Find where the given text appears and provide that cell's center as (x, y) coordinate. 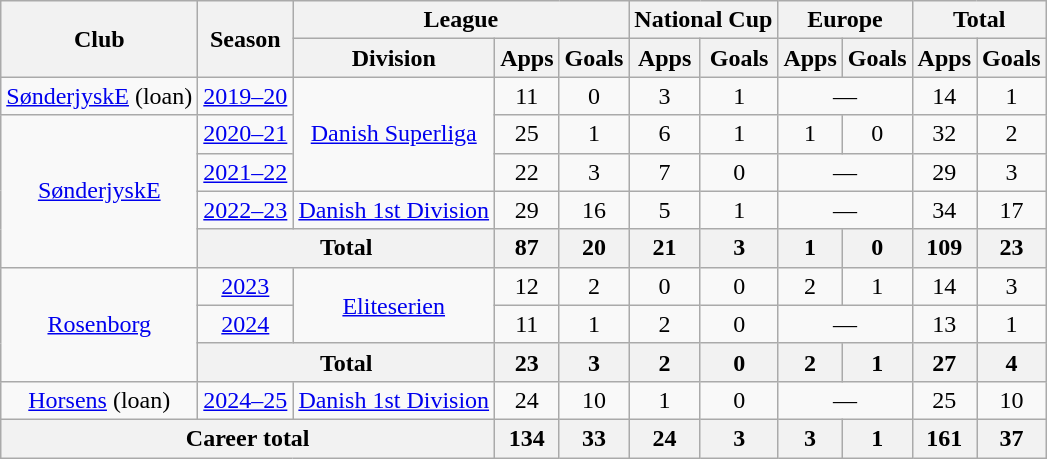
National Cup (704, 20)
2022–23 (246, 210)
13 (944, 324)
Season (246, 39)
22 (527, 172)
Division (394, 58)
SønderjyskE (100, 191)
2019–20 (246, 96)
Career total (248, 438)
6 (665, 134)
2021–22 (246, 172)
37 (1011, 438)
17 (1011, 210)
161 (944, 438)
League (461, 20)
20 (594, 248)
Rosenborg (100, 324)
5 (665, 210)
109 (944, 248)
2024–25 (246, 400)
7 (665, 172)
2020–21 (246, 134)
33 (594, 438)
21 (665, 248)
Eliteserien (394, 305)
2023 (246, 286)
34 (944, 210)
Horsens (loan) (100, 400)
SønderjyskE (loan) (100, 96)
12 (527, 286)
Danish Superliga (394, 134)
134 (527, 438)
16 (594, 210)
4 (1011, 362)
2024 (246, 324)
87 (527, 248)
Club (100, 39)
27 (944, 362)
Europe (845, 20)
32 (944, 134)
